Capture the cell that displays the provided text and extract its [x, y] central coordinate. 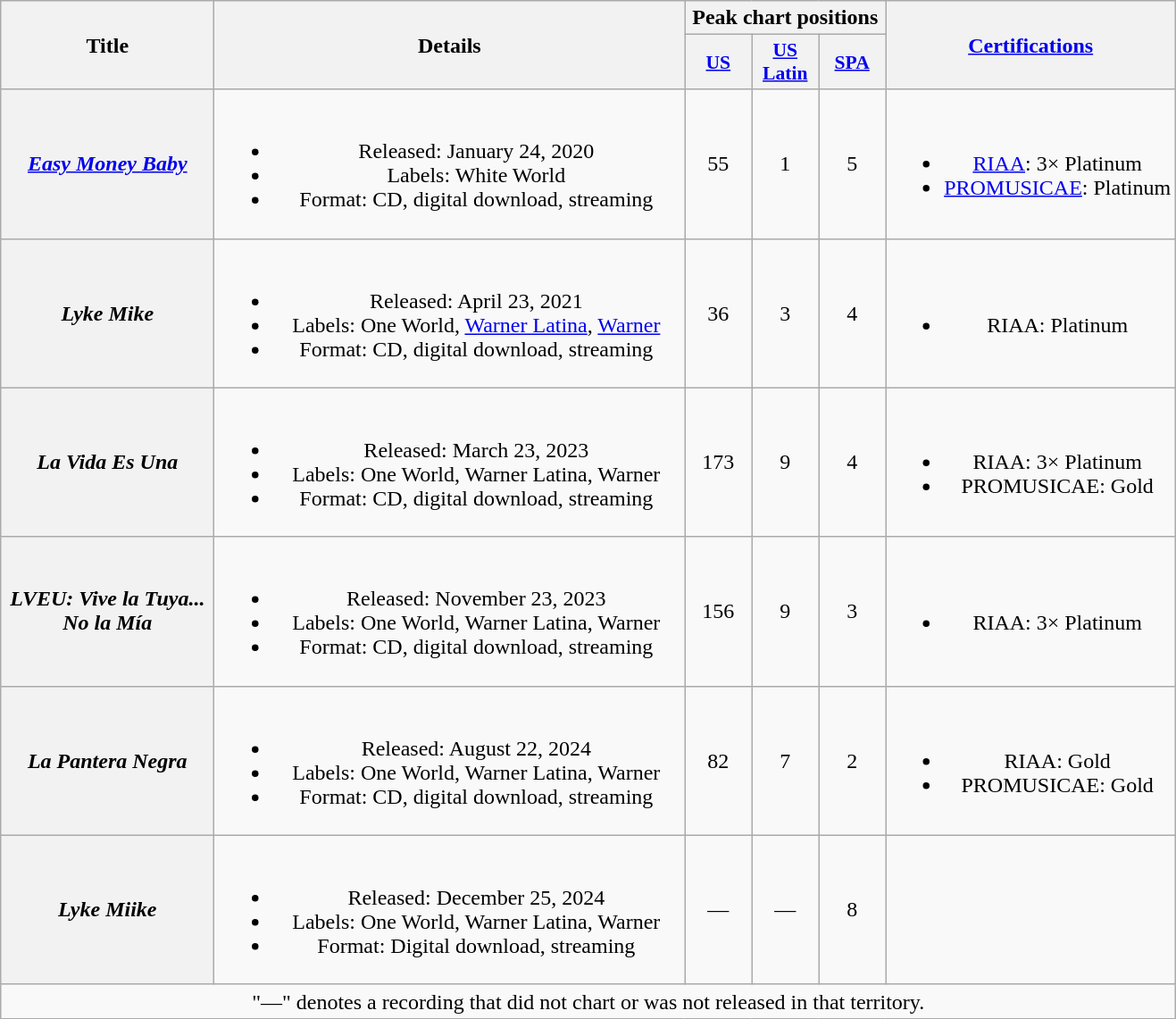
La Vida Es Una [107, 463]
Lyke Mike [107, 313]
RIAA: Platinum [1030, 313]
Released: November 23, 2023Labels: One World, Warner Latina, WarnerFormat: CD, digital download, streaming [450, 611]
36 [718, 313]
5 [852, 164]
7 [786, 761]
Certifications [1030, 45]
"—" denotes a recording that did not chart or was not released in that territory. [588, 1001]
8 [852, 909]
Lyke Miike [107, 909]
SPA [852, 63]
RIAA: 3× Platinum PROMUSICAE: Platinum [1030, 164]
Title [107, 45]
Released: December 25, 2024Labels: One World, Warner Latina, WarnerFormat: Digital download, streaming [450, 909]
Released: March 23, 2023Labels: One World, Warner Latina, WarnerFormat: CD, digital download, streaming [450, 463]
Details [450, 45]
82 [718, 761]
173 [718, 463]
RIAA: Gold PROMUSICAE: Gold [1030, 761]
La Pantera Negra [107, 761]
Released: April 23, 2021Labels: One World, Warner Latina, WarnerFormat: CD, digital download, streaming [450, 313]
156 [718, 611]
USLatin [786, 63]
2 [852, 761]
55 [718, 164]
RIAA: 3× Platinum [1030, 611]
US [718, 63]
RIAA: 3× Platinum PROMUSICAE: Gold [1030, 463]
Released: August 22, 2024Labels: One World, Warner Latina, WarnerFormat: CD, digital download, streaming [450, 761]
Easy Money Baby [107, 164]
Released: January 24, 2020Labels: White WorldFormat: CD, digital download, streaming [450, 164]
1 [786, 164]
Peak chart positions [786, 18]
LVEU: Vive la Tuya... No la Mía [107, 611]
